For the text-containing cell, return its midpoint in [X, Y] coordinate format. 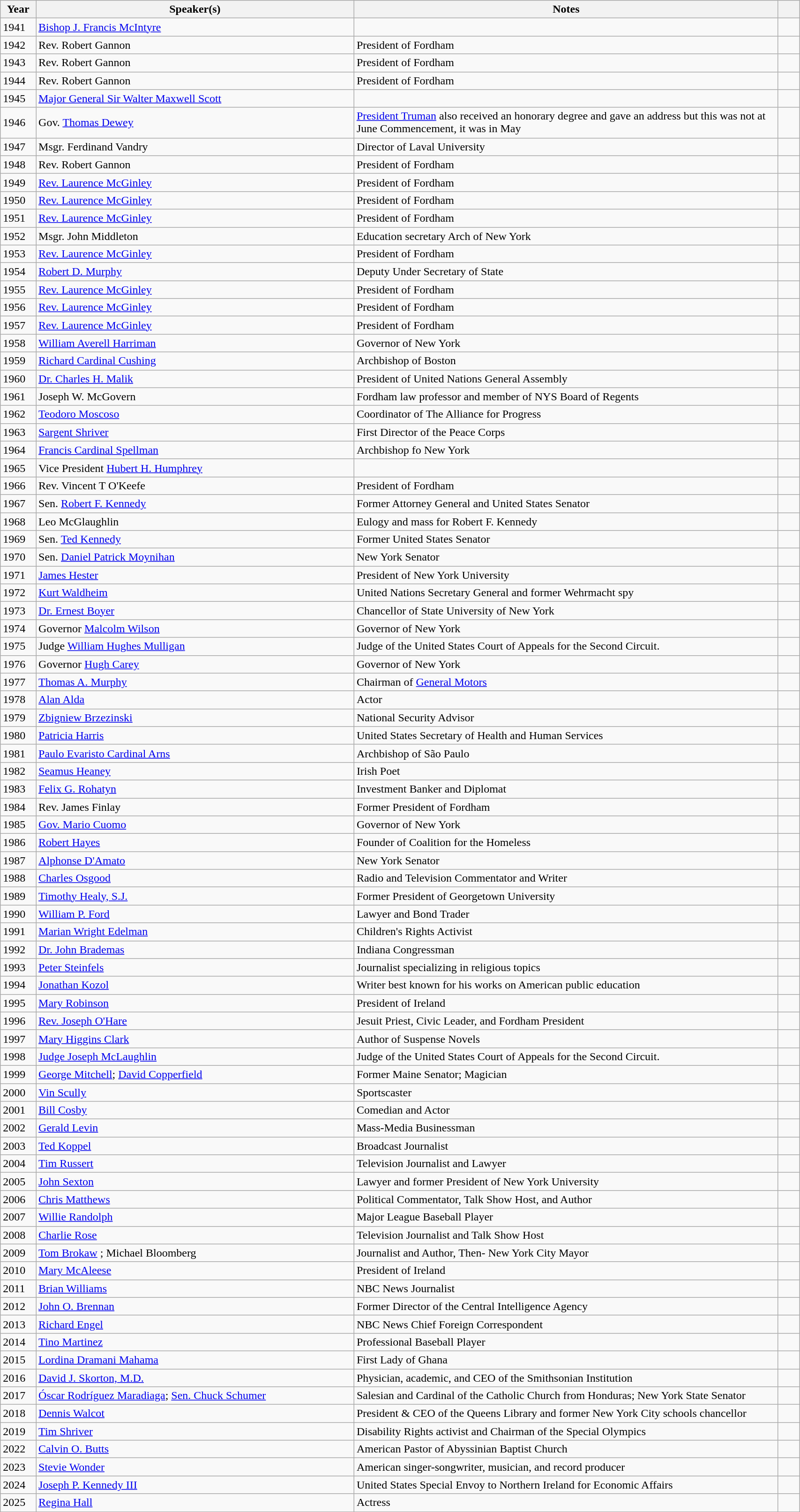
Sen. Robert F. Kennedy [195, 503]
Kurt Waldheim [195, 593]
Chairman of General Motors [566, 682]
Judge Joseph McLaughlin [195, 1056]
Major General Sir Walter Maxwell Scott [195, 98]
Year [18, 9]
2015 [18, 1360]
2023 [18, 1467]
James Hester [195, 575]
Lordina Dramani Mahama [195, 1360]
1975 [18, 646]
Joseph W. McGovern [195, 397]
1953 [18, 254]
2012 [18, 1306]
Teodoro Moscoso [195, 414]
First Director of the Peace Corps [566, 432]
Judge William Hughes Mulligan [195, 646]
Notes [566, 9]
Tim Russert [195, 1164]
Broadcast Journalist [566, 1146]
Sargent Shriver [195, 432]
Former United States Senator [566, 539]
Vin Scully [195, 1093]
Rev. Joseph O'Hare [195, 1021]
Calvin O. Butts [195, 1449]
Jonathan Kozol [195, 985]
1988 [18, 878]
Peter Steinfels [195, 967]
1991 [18, 932]
Mass-Media Businessman [566, 1128]
Robert D. Murphy [195, 272]
1995 [18, 1003]
Lawyer and Bond Trader [566, 914]
1977 [18, 682]
1965 [18, 468]
2000 [18, 1093]
1948 [18, 165]
Dr. Ernest Boyer [195, 611]
David J. Skorton, M.D. [195, 1377]
1956 [18, 307]
American Pastor of Abyssinian Baptist Church [566, 1449]
1959 [18, 361]
1949 [18, 182]
Journalist specializing in religious topics [566, 967]
1941 [18, 27]
1966 [18, 486]
Bill Cosby [195, 1110]
Bishop J. Francis McIntyre [195, 27]
National Security Advisor [566, 718]
1955 [18, 290]
2024 [18, 1485]
Richard Engel [195, 1324]
2004 [18, 1164]
Disability Rights activist and Chairman of the Special Olympics [566, 1431]
Leo McGlaughlin [195, 522]
2008 [18, 1235]
Willie Randolph [195, 1217]
Coordinator of The Alliance for Progress [566, 414]
Sen. Ted Kennedy [195, 539]
Chris Matthews [195, 1199]
Gerald Levin [195, 1128]
1968 [18, 522]
Mary McAleese [195, 1271]
Stevie Wonder [195, 1467]
Charlie Rose [195, 1235]
NBC News Chief Foreign Correspondent [566, 1324]
President & CEO of the Queens Library and former New York City schools chancellor [566, 1414]
Investment Banker and Diplomat [566, 789]
Former Director of the Central Intelligence Agency [566, 1306]
Indiana Congressman [566, 950]
Former President of Georgetown University [566, 896]
Lawyer and former President of New York University [566, 1182]
Msgr. John Middleton [195, 236]
1990 [18, 914]
1963 [18, 432]
2017 [18, 1396]
2025 [18, 1503]
Msgr. Ferdinand Vandry [195, 147]
2019 [18, 1431]
2010 [18, 1271]
Author of Suspense Novels [566, 1039]
1958 [18, 343]
1970 [18, 557]
1947 [18, 147]
Jesuit Priest, Civic Leader, and Fordham President [566, 1021]
Alphonse D'Amato [195, 861]
Journalist and Author, Then- New York City Mayor [566, 1253]
Television Journalist and Lawyer [566, 1164]
1962 [18, 414]
American singer-songwriter, musician, and record producer [566, 1467]
1961 [18, 397]
Timothy Healy, S.J. [195, 896]
Paulo Evaristo Cardinal Arns [195, 753]
Education secretary Arch of New York [566, 236]
President of New York University [566, 575]
1957 [18, 325]
John O. Brennan [195, 1306]
President Truman also received an honorary degree and gave an address but this was not at June Commencement, it was in May [566, 123]
First Lady of Ghana [566, 1360]
1983 [18, 789]
Regina Hall [195, 1503]
Tino Martinez [195, 1342]
1987 [18, 861]
Archbishop of São Paulo [566, 753]
Dr. Charles H. Malik [195, 379]
1982 [18, 771]
Vice President Hubert H. Humphrey [195, 468]
Irish Poet [566, 771]
Writer best known for his works on American public education [566, 985]
2011 [18, 1288]
Eulogy and mass for Robert F. Kennedy [566, 522]
Major League Baseball Player [566, 1217]
Physician, academic, and CEO of the Smithsonian Institution [566, 1377]
1997 [18, 1039]
Former Attorney General and United States Senator [566, 503]
2005 [18, 1182]
Mary Robinson [195, 1003]
1994 [18, 985]
Rev. Vincent T O'Keefe [195, 486]
1996 [18, 1021]
2016 [18, 1377]
1971 [18, 575]
Dr. John Brademas [195, 950]
Deputy Under Secretary of State [566, 272]
William P. Ford [195, 914]
Thomas A. Murphy [195, 682]
1992 [18, 950]
Speaker(s) [195, 9]
Tim Shriver [195, 1431]
Gov. Thomas Dewey [195, 123]
2014 [18, 1342]
2022 [18, 1449]
1946 [18, 123]
1951 [18, 218]
Patricia Harris [195, 735]
Archbishop fo New York [566, 450]
1964 [18, 450]
1978 [18, 700]
Alan Alda [195, 700]
1973 [18, 611]
George Mitchell; David Copperfield [195, 1074]
Former President of Fordham [566, 807]
1986 [18, 843]
United States Special Envoy to Northern Ireland for Economic Affairs [566, 1485]
Óscar Rodríguez Maradiaga; Sen. Chuck Schumer [195, 1396]
Actor [566, 700]
Zbigniew Brzezinski [195, 718]
1974 [18, 629]
2007 [18, 1217]
Marian Wright Edelman [195, 932]
1989 [18, 896]
1954 [18, 272]
2013 [18, 1324]
Mary Higgins Clark [195, 1039]
1984 [18, 807]
Actress [566, 1503]
Ted Koppel [195, 1146]
Political Commentator, Talk Show Host, and Author [566, 1199]
1945 [18, 98]
Robert Hayes [195, 843]
Former Maine Senator; Magician [566, 1074]
NBC News Journalist [566, 1288]
1969 [18, 539]
1998 [18, 1056]
1981 [18, 753]
1976 [18, 664]
Professional Baseball Player [566, 1342]
William Averell Harriman [195, 343]
Charles Osgood [195, 878]
2009 [18, 1253]
Fordham law professor and member of NYS Board of Regents [566, 397]
Radio and Television Commentator and Writer [566, 878]
Brian Williams [195, 1288]
Founder of Coalition for the Homeless [566, 843]
Television Journalist and Talk Show Host [566, 1235]
Richard Cardinal Cushing [195, 361]
Dennis Walcot [195, 1414]
Comedian and Actor [566, 1110]
Joseph P. Kennedy III [195, 1485]
Governor Hugh Carey [195, 664]
1979 [18, 718]
United Nations Secretary General and former Wehrmacht spy [566, 593]
2003 [18, 1146]
2001 [18, 1110]
Francis Cardinal Spellman [195, 450]
Felix G. Rohatyn [195, 789]
Archbishop of Boston [566, 361]
1943 [18, 63]
Tom Brokaw ; Michael Bloomberg [195, 1253]
1950 [18, 200]
Gov. Mario Cuomo [195, 825]
Chancellor of State University of New York [566, 611]
Rev. James Finlay [195, 807]
1972 [18, 593]
1993 [18, 967]
1985 [18, 825]
1960 [18, 379]
2002 [18, 1128]
Governor Malcolm Wilson [195, 629]
President of United Nations General Assembly [566, 379]
Sen. Daniel Patrick Moynihan [195, 557]
2006 [18, 1199]
Seamus Heaney [195, 771]
2018 [18, 1414]
1952 [18, 236]
United States Secretary of Health and Human Services [566, 735]
John Sexton [195, 1182]
Sportscaster [566, 1093]
1967 [18, 503]
1944 [18, 81]
Children's Rights Activist [566, 932]
Salesian and Cardinal of the Catholic Church from Honduras; New York State Senator [566, 1396]
1942 [18, 45]
1999 [18, 1074]
Director of Laval University [566, 147]
1980 [18, 735]
